Detect which cell encompasses the target text, then output its [x, y] center coordinate. 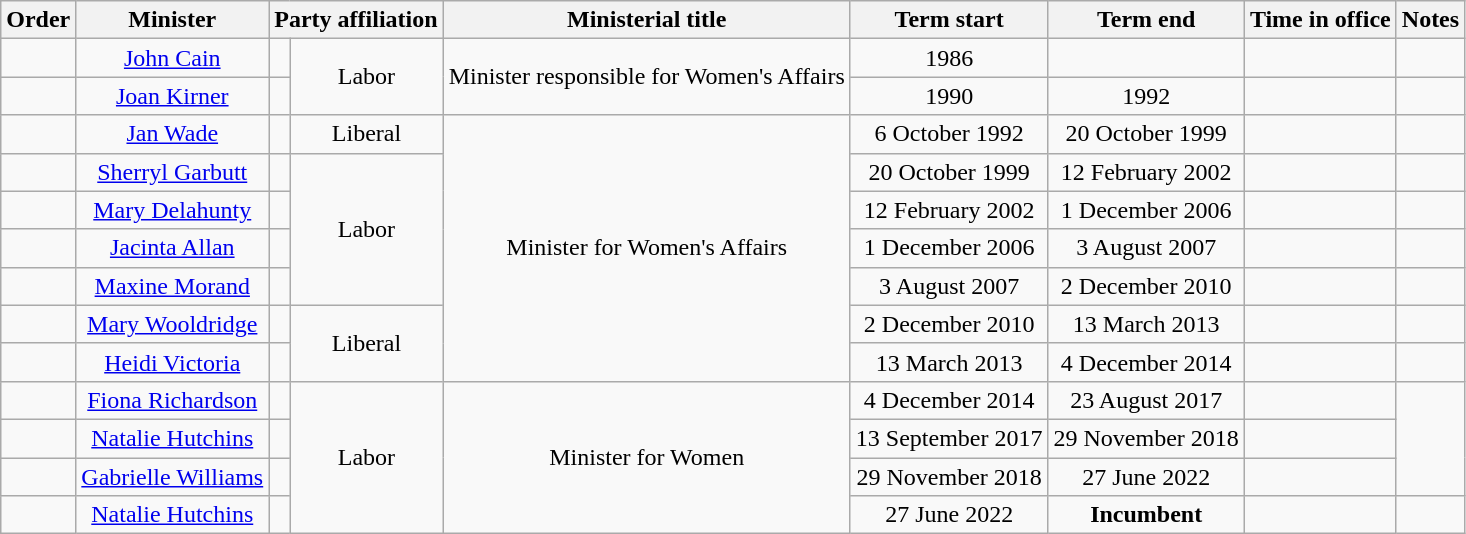
1992 [1146, 96]
Minister responsible for Women's Affairs [646, 77]
Jacinta Allan [172, 248]
Mary Delahunty [172, 210]
1986 [949, 58]
Party affiliation [356, 20]
Joan Kirner [172, 96]
13 September 2017 [949, 438]
John Cain [172, 58]
6 October 1992 [949, 134]
Ministerial title [646, 20]
Term start [949, 20]
Heidi Victoria [172, 362]
Notes [1430, 20]
Fiona Richardson [172, 400]
Jan Wade [172, 134]
Maxine Morand [172, 286]
Minister for Women [646, 457]
Minister for Women's Affairs [646, 248]
Minister [172, 20]
Order [38, 20]
Sherryl Garbutt [172, 172]
Mary Wooldridge [172, 324]
Time in office [1320, 20]
Incumbent [1146, 515]
Term end [1146, 20]
Gabrielle Williams [172, 477]
1990 [949, 96]
23 August 2017 [1146, 400]
